Extract the [x, y] coordinate from the center of the cell holding the provided text.  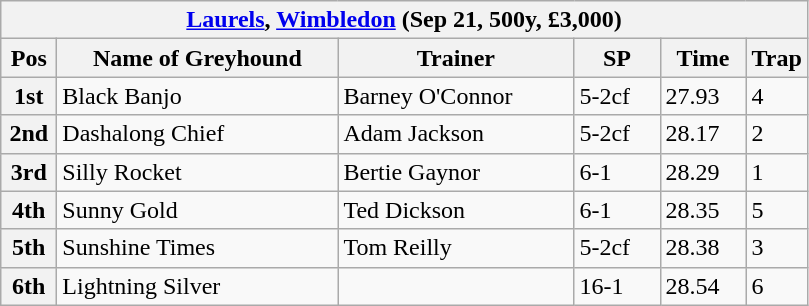
28.17 [703, 134]
1 [776, 172]
Name of Greyhound [198, 58]
Trap [776, 58]
5th [29, 248]
Sunshine Times [198, 248]
Trainer [456, 58]
6th [29, 286]
Laurels, Wimbledon (Sep 21, 500y, £3,000) [404, 20]
Bertie Gaynor [456, 172]
28.54 [703, 286]
28.35 [703, 210]
28.38 [703, 248]
3rd [29, 172]
Pos [29, 58]
Black Banjo [198, 96]
1st [29, 96]
Tom Reilly [456, 248]
27.93 [703, 96]
3 [776, 248]
Ted Dickson [456, 210]
Adam Jackson [456, 134]
4 [776, 96]
6 [776, 286]
Barney O'Connor [456, 96]
SP [617, 58]
Lightning Silver [198, 286]
Sunny Gold [198, 210]
4th [29, 210]
5 [776, 210]
Time [703, 58]
16-1 [617, 286]
2nd [29, 134]
Silly Rocket [198, 172]
2 [776, 134]
28.29 [703, 172]
Dashalong Chief [198, 134]
